Output the (x, y) coordinate of the center of the cell containing the given text.  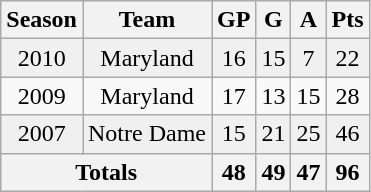
96 (348, 172)
Notre Dame (146, 134)
49 (274, 172)
28 (348, 96)
Season (42, 20)
Team (146, 20)
16 (234, 58)
25 (308, 134)
46 (348, 134)
GP (234, 20)
G (274, 20)
A (308, 20)
21 (274, 134)
2010 (42, 58)
47 (308, 172)
2009 (42, 96)
17 (234, 96)
13 (274, 96)
22 (348, 58)
Totals (106, 172)
7 (308, 58)
Pts (348, 20)
2007 (42, 134)
48 (234, 172)
